Search for the cell housing the specified text and yield its [x, y] center coordinate. 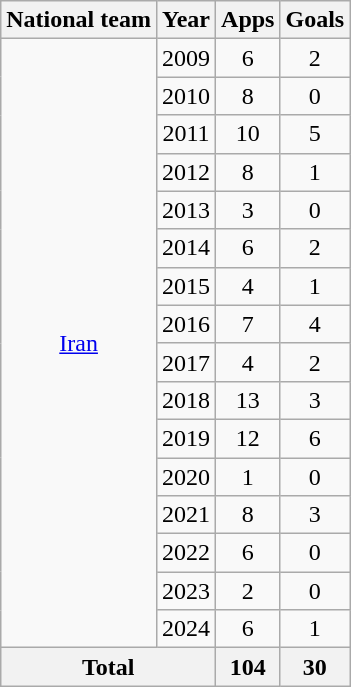
2019 [186, 438]
2022 [186, 553]
10 [248, 134]
2018 [186, 400]
2024 [186, 629]
13 [248, 400]
2013 [186, 210]
2010 [186, 96]
104 [248, 667]
Apps [248, 20]
Iran [79, 344]
Total [108, 667]
2011 [186, 134]
12 [248, 438]
7 [248, 324]
Year [186, 20]
30 [315, 667]
2017 [186, 362]
2016 [186, 324]
2015 [186, 286]
2014 [186, 248]
2023 [186, 591]
2009 [186, 58]
Goals [315, 20]
2012 [186, 172]
2020 [186, 477]
National team [79, 20]
5 [315, 134]
2021 [186, 515]
